Provide the (x, y) coordinate of the cell's center where the given text is located.  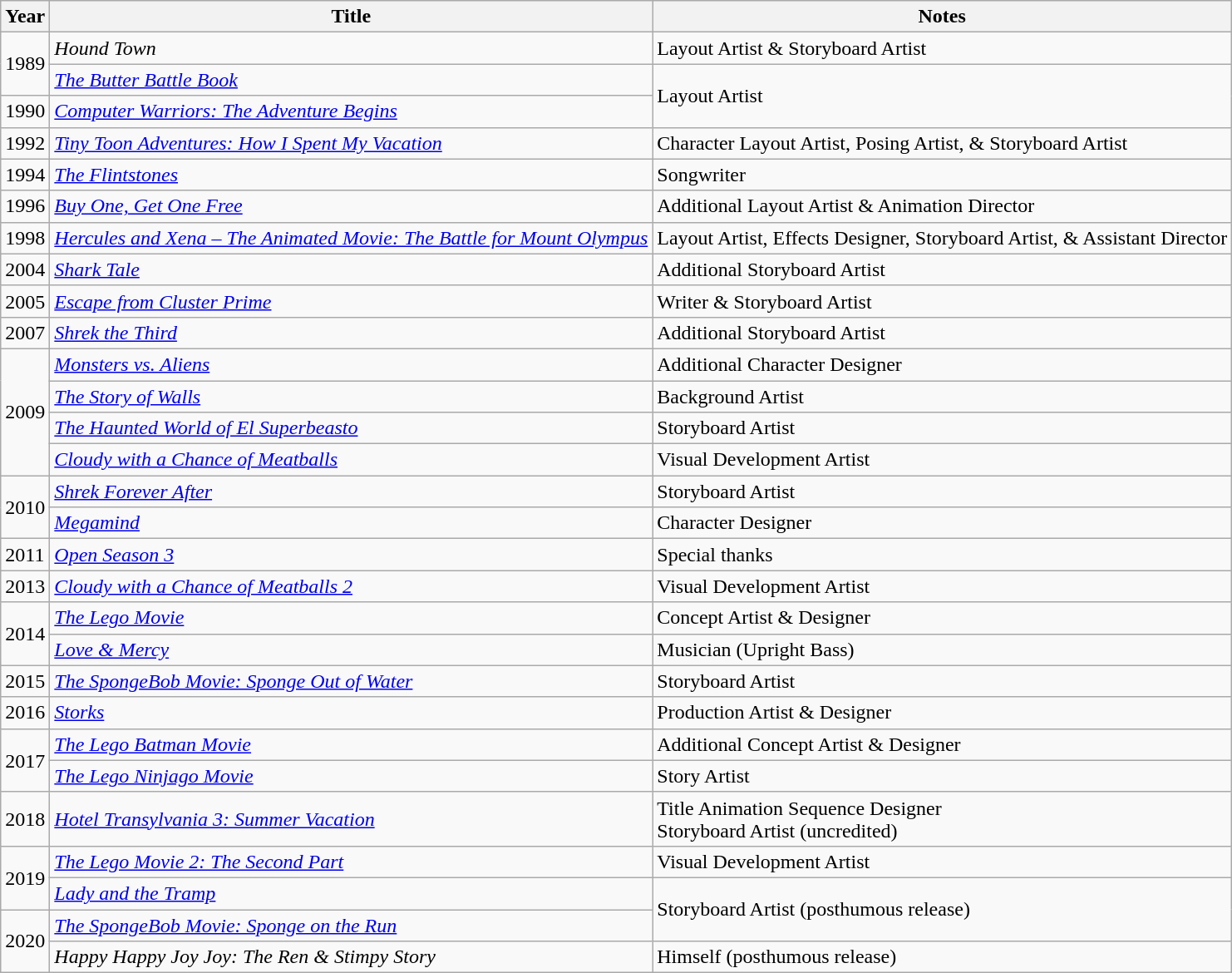
Happy Happy Joy Joy: The Ren & Stimpy Story (351, 957)
Writer & Storyboard Artist (943, 301)
The Lego Ninjago Movie (351, 776)
Additional Concept Artist & Designer (943, 744)
2020 (25, 941)
Title (351, 17)
Concept Artist & Designer (943, 618)
Love & Mercy (351, 649)
1994 (25, 175)
Character Designer (943, 523)
2016 (25, 713)
2014 (25, 634)
Monsters vs. Aliens (351, 364)
The Lego Movie 2: The Second Part (351, 862)
Story Artist (943, 776)
2018 (25, 818)
Lady and the Tramp (351, 893)
2017 (25, 760)
2009 (25, 412)
Additional Character Designer (943, 364)
Shrek the Third (351, 333)
Layout Artist (943, 96)
Storyboard Artist (posthumous release) (943, 909)
Layout Artist, Effects Designer, Storyboard Artist, & Assistant Director (943, 238)
Production Artist & Designer (943, 713)
Storks (351, 713)
2019 (25, 877)
2010 (25, 507)
The SpongeBob Movie: Sponge on the Run (351, 926)
1998 (25, 238)
2013 (25, 586)
Cloudy with a Chance of Meatballs 2 (351, 586)
Background Artist (943, 397)
2015 (25, 681)
The Lego Batman Movie (351, 744)
1989 (25, 64)
Shrek Forever After (351, 491)
Special thanks (943, 555)
Hound Town (351, 48)
Character Layout Artist, Posing Artist, & Storyboard Artist (943, 143)
The Flintstones (351, 175)
Hercules and Xena – The Animated Movie: The Battle for Mount Olympus (351, 238)
Musician (Upright Bass) (943, 649)
Layout Artist & Storyboard Artist (943, 48)
2005 (25, 301)
1996 (25, 206)
Himself (posthumous release) (943, 957)
Buy One, Get One Free (351, 206)
Open Season 3 (351, 555)
Escape from Cluster Prime (351, 301)
Title Animation Sequence DesignerStoryboard Artist (uncredited) (943, 818)
Songwriter (943, 175)
Tiny Toon Adventures: How I Spent My Vacation (351, 143)
Computer Warriors: The Adventure Begins (351, 111)
Megamind (351, 523)
2004 (25, 269)
Notes (943, 17)
Year (25, 17)
The Story of Walls (351, 397)
2011 (25, 555)
1990 (25, 111)
The Haunted World of El Superbeasto (351, 428)
The Butter Battle Book (351, 80)
Shark Tale (351, 269)
The Lego Movie (351, 618)
2007 (25, 333)
1992 (25, 143)
Additional Layout Artist & Animation Director (943, 206)
Hotel Transylvania 3: Summer Vacation (351, 818)
Cloudy with a Chance of Meatballs (351, 460)
The SpongeBob Movie: Sponge Out of Water (351, 681)
